Provide the [x, y] coordinate of the cell's center where the given text is located.  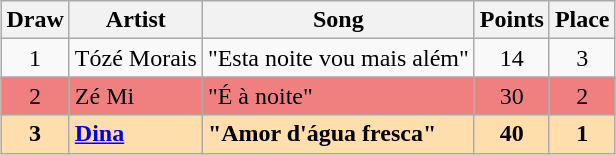
Draw [35, 20]
Zé Mi [136, 96]
"Esta noite vou mais além" [338, 58]
Tózé Morais [136, 58]
Dina [136, 134]
"É à noite" [338, 96]
Song [338, 20]
Place [582, 20]
Points [512, 20]
30 [512, 96]
14 [512, 58]
"Amor d'água fresca" [338, 134]
Artist [136, 20]
40 [512, 134]
